Identify which cell holds the provided text, then report its [x, y] central coordinate. 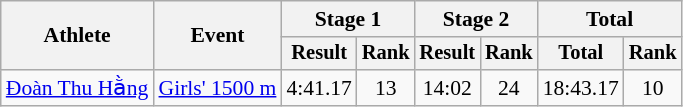
14:02 [448, 88]
Event [217, 36]
Athlete [78, 36]
Girls' 1500 m [217, 88]
13 [386, 88]
Stage 1 [348, 19]
4:41.17 [318, 88]
Đoàn Thu Hằng [78, 88]
24 [509, 88]
10 [653, 88]
18:43.17 [581, 88]
Stage 2 [476, 19]
